From the cell containing the given text, extract its center point as (X, Y) coordinate. 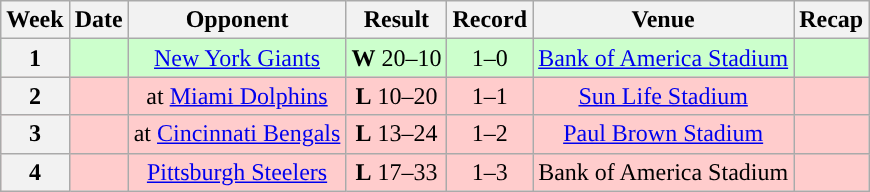
1 (35, 58)
2 (35, 96)
1–3 (490, 172)
at Miami Dolphins (237, 96)
L 17–33 (396, 172)
Recap (832, 20)
New York Giants (237, 58)
W 20–10 (396, 58)
L 10–20 (396, 96)
1–0 (490, 58)
Opponent (237, 20)
Record (490, 20)
4 (35, 172)
Result (396, 20)
Week (35, 20)
Paul Brown Stadium (664, 134)
Venue (664, 20)
at Cincinnati Bengals (237, 134)
Date (98, 20)
Sun Life Stadium (664, 96)
1–2 (490, 134)
L 13–24 (396, 134)
1–1 (490, 96)
Pittsburgh Steelers (237, 172)
3 (35, 134)
